From the cell containing the given text, extract its center point as (x, y) coordinate. 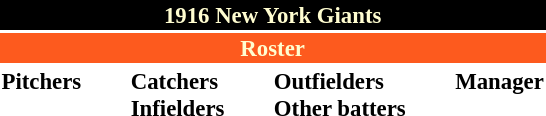
1916 New York Giants (272, 15)
Roster (272, 48)
